Return the [X, Y] coordinate for the center point of the cell that contains the specified text.  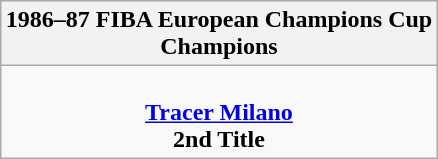
Tracer Milano 2nd Title [218, 112]
1986–87 FIBA European Champions CupChampions [218, 34]
